Return the [x, y] coordinate for the center point of the cell that contains the specified text.  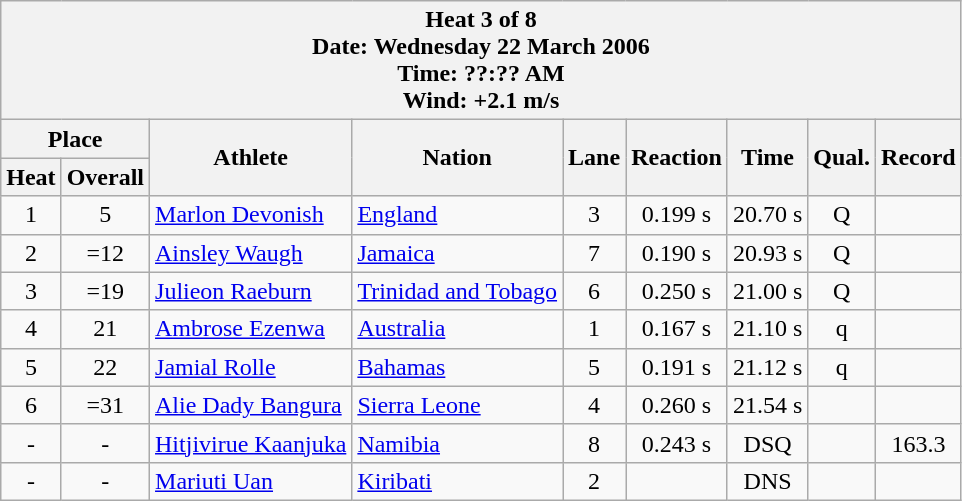
0.260 s [677, 405]
21.00 s [767, 291]
Namibia [458, 443]
Hitjivirue Kaanjuka [251, 443]
Reaction [677, 158]
Kiribati [458, 481]
Heat [31, 177]
20.93 s [767, 253]
0.199 s [677, 215]
Heat 3 of 8 Date: Wednesday 22 March 2006 Time: ??:?? AM Wind: +2.1 m/s [481, 60]
7 [594, 253]
0.250 s [677, 291]
Alie Dady Bangura [251, 405]
Julieon Raeburn [251, 291]
Jamial Rolle [251, 367]
=12 [105, 253]
0.243 s [677, 443]
22 [105, 367]
Trinidad and Tobago [458, 291]
Australia [458, 329]
21 [105, 329]
0.191 s [677, 367]
Bahamas [458, 367]
Record [919, 158]
Overall [105, 177]
=19 [105, 291]
163.3 [919, 443]
Qual. [842, 158]
=31 [105, 405]
21.12 s [767, 367]
Lane [594, 158]
Place [76, 139]
Sierra Leone [458, 405]
DNS [767, 481]
8 [594, 443]
21.10 s [767, 329]
Marlon Devonish [251, 215]
Time [767, 158]
0.190 s [677, 253]
20.70 s [767, 215]
Jamaica [458, 253]
0.167 s [677, 329]
21.54 s [767, 405]
Ainsley Waugh [251, 253]
Mariuti Uan [251, 481]
Nation [458, 158]
England [458, 215]
Athlete [251, 158]
Ambrose Ezenwa [251, 329]
DSQ [767, 443]
